Scan for the cell matching the given text and deliver its (X, Y) coordinate at center. 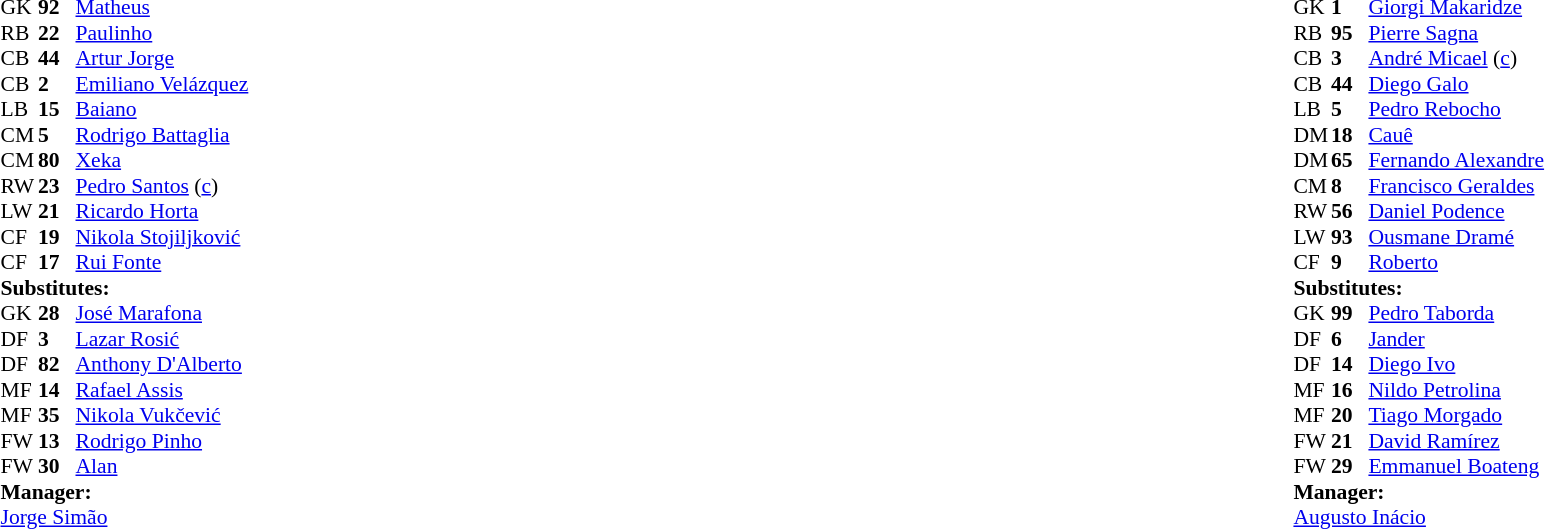
Artur Jorge (162, 59)
16 (1350, 390)
Diego Ivo (1456, 365)
29 (1350, 467)
Jander (1456, 339)
Pierre Sagna (1456, 33)
Emiliano Velázquez (162, 84)
Diego Galo (1456, 84)
93 (1350, 237)
Rodrigo Pinho (162, 441)
8 (1350, 186)
Pedro Taborda (1456, 313)
Ousmane Dramé (1456, 237)
2 (57, 84)
20 (1350, 415)
19 (57, 237)
Pedro Santos (c) (162, 186)
6 (1350, 339)
David Ramírez (1456, 441)
Lazar Rosić (162, 339)
Nildo Petrolina (1456, 390)
Alan (162, 467)
Xeka (162, 161)
André Micael (c) (1456, 59)
30 (57, 467)
17 (57, 263)
18 (1350, 135)
Tiago Morgado (1456, 415)
82 (57, 365)
95 (1350, 33)
80 (57, 161)
Fernando Alexandre (1456, 161)
99 (1350, 313)
Paulinho (162, 33)
Ricardo Horta (162, 211)
56 (1350, 211)
Baiano (162, 109)
23 (57, 186)
9 (1350, 263)
Roberto (1456, 263)
15 (57, 109)
Daniel Podence (1456, 211)
Pedro Rebocho (1456, 109)
Cauê (1456, 135)
José Marafona (162, 313)
Anthony D'Alberto (162, 365)
28 (57, 313)
65 (1350, 161)
22 (57, 33)
Francisco Geraldes (1456, 186)
Emmanuel Boateng (1456, 467)
Nikola Stojiljković (162, 237)
Rafael Assis (162, 390)
Rui Fonte (162, 263)
Nikola Vukčević (162, 415)
35 (57, 415)
Rodrigo Battaglia (162, 135)
13 (57, 441)
